Identify which cell holds the provided text, then report its (x, y) central coordinate. 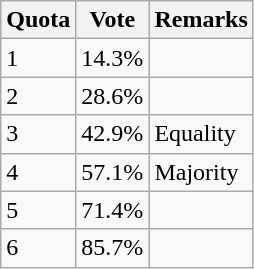
71.4% (112, 210)
85.7% (112, 248)
2 (38, 96)
1 (38, 58)
4 (38, 172)
Quota (38, 20)
6 (38, 248)
Majority (201, 172)
Vote (112, 20)
14.3% (112, 58)
5 (38, 210)
3 (38, 134)
Equality (201, 134)
Remarks (201, 20)
57.1% (112, 172)
28.6% (112, 96)
42.9% (112, 134)
